Return the [X, Y] coordinate for the center point of the cell that contains the specified text.  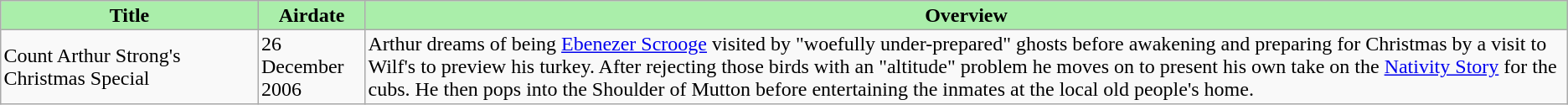
Airdate [312, 15]
Overview [967, 15]
Count Arthur Strong's Christmas Special [130, 66]
26 December 2006 [312, 66]
Title [130, 15]
